Determine the [x, y] coordinate at the center of the cell enclosing the given text.  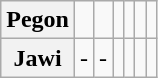
Pegon [38, 20]
Jawi [38, 58]
